Output the (X, Y) coordinate of the center of the cell containing the given text.  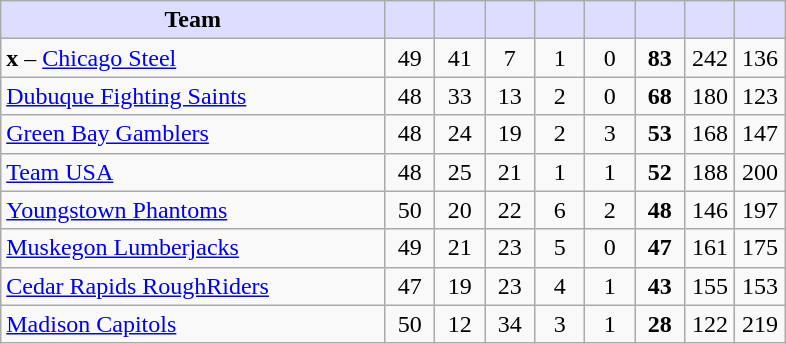
12 (460, 324)
24 (460, 134)
68 (660, 96)
123 (760, 96)
180 (710, 96)
Team USA (193, 172)
Dubuque Fighting Saints (193, 96)
136 (760, 58)
13 (510, 96)
25 (460, 172)
33 (460, 96)
Cedar Rapids RoughRiders (193, 286)
Team (193, 20)
153 (760, 286)
122 (710, 324)
242 (710, 58)
175 (760, 248)
34 (510, 324)
Youngstown Phantoms (193, 210)
168 (710, 134)
146 (710, 210)
43 (660, 286)
28 (660, 324)
6 (560, 210)
41 (460, 58)
Madison Capitols (193, 324)
20 (460, 210)
22 (510, 210)
200 (760, 172)
83 (660, 58)
147 (760, 134)
53 (660, 134)
7 (510, 58)
52 (660, 172)
Muskegon Lumberjacks (193, 248)
161 (710, 248)
155 (710, 286)
4 (560, 286)
188 (710, 172)
197 (760, 210)
219 (760, 324)
Green Bay Gamblers (193, 134)
x – Chicago Steel (193, 58)
5 (560, 248)
